From the cell containing the given text, extract its center point as [X, Y] coordinate. 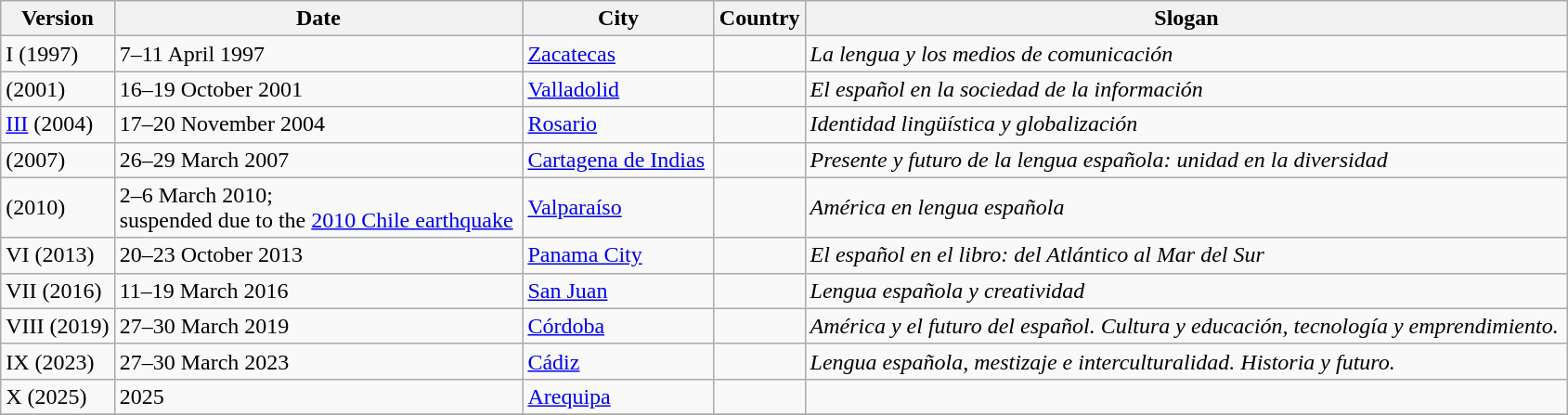
Rosario [618, 124]
X (2025) [58, 396]
16–19 October 2001 [318, 89]
27–30 March 2019 [318, 326]
Valparaíso [618, 208]
(2001) [58, 89]
Arequipa [618, 396]
(2010) [58, 208]
Date [318, 19]
El español en la sociedad de la información [1186, 89]
VII (2016) [58, 291]
(2007) [58, 160]
City [618, 19]
17–20 November 2004 [318, 124]
Valladolid [618, 89]
Lengua española, mestizaje e interculturalidad. Historia y futuro. [1186, 361]
Panama City [618, 255]
Lengua española y creatividad [1186, 291]
Presente y futuro de la lengua española: unidad en la diversidad [1186, 160]
Zacatecas [618, 54]
20–23 October 2013 [318, 255]
Cádiz [618, 361]
11–19 March 2016 [318, 291]
27–30 March 2023 [318, 361]
San Juan [618, 291]
I (1997) [58, 54]
América en lengua española [1186, 208]
VI (2013) [58, 255]
Version [58, 19]
Country [759, 19]
IX (2023) [58, 361]
2025 [318, 396]
III (2004) [58, 124]
VIII (2019) [58, 326]
26–29 March 2007 [318, 160]
7–11 April 1997 [318, 54]
La lengua y los medios de comunicación [1186, 54]
Cartagena de Indias [618, 160]
El español en el libro: del Atlántico al Mar del Sur [1186, 255]
Slogan [1186, 19]
América y el futuro del español. Cultura y educación, tecnología y emprendimiento. [1186, 326]
Identidad lingüística y globalización [1186, 124]
Córdoba [618, 326]
2–6 March 2010; suspended due to the 2010 Chile earthquake [318, 208]
